From the cell containing the given text, extract its center point as (X, Y) coordinate. 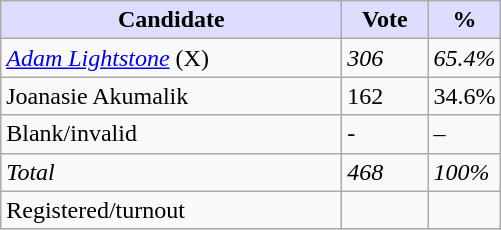
Adam Lightstone (X) (172, 58)
Blank/invalid (172, 134)
Vote (385, 20)
Joanasie Akumalik (172, 96)
162 (385, 96)
– (464, 134)
Total (172, 172)
% (464, 20)
65.4% (464, 58)
34.6% (464, 96)
306 (385, 58)
468 (385, 172)
Registered/turnout (172, 210)
Candidate (172, 20)
100% (464, 172)
- (385, 134)
